Capture the cell that displays the provided text and extract its [x, y] central coordinate. 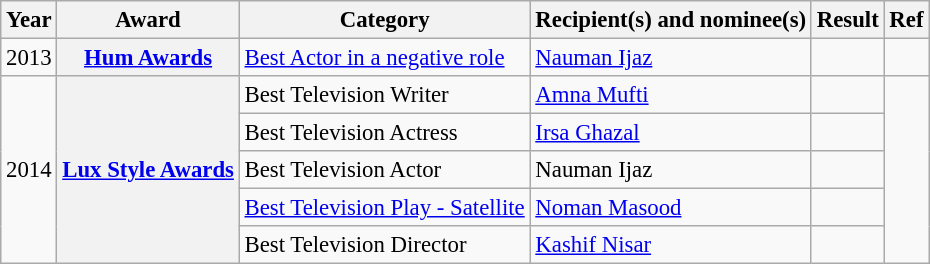
Kashif Nisar [670, 245]
Category [384, 20]
Amna Mufti [670, 95]
Best Television Director [384, 245]
Best Television Actor [384, 170]
Ref [906, 20]
Award [148, 20]
Year [29, 20]
2013 [29, 58]
Lux Style Awards [148, 170]
Irsa Ghazal [670, 133]
Best Actor in a negative role [384, 58]
Recipient(s) and nominee(s) [670, 20]
2014 [29, 170]
Result [848, 20]
Noman Masood [670, 208]
Hum Awards [148, 58]
Best Television Writer [384, 95]
Best Television Play - Satellite [384, 208]
Best Television Actress [384, 133]
